Output the [x, y] coordinate of the center of the cell containing the given text.  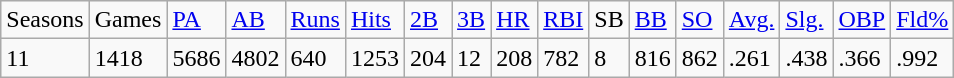
204 [428, 58]
.438 [806, 58]
8 [609, 58]
12 [472, 58]
SO [700, 20]
Seasons [45, 20]
AB [256, 20]
.992 [922, 58]
782 [564, 58]
862 [700, 58]
1253 [374, 58]
3B [472, 20]
4802 [256, 58]
Runs [315, 20]
PA [196, 20]
SB [609, 20]
.261 [752, 58]
OBP [862, 20]
2B [428, 20]
816 [652, 58]
Fld% [922, 20]
BB [652, 20]
5686 [196, 58]
1418 [128, 58]
208 [514, 58]
.366 [862, 58]
640 [315, 58]
Games [128, 20]
Avg. [752, 20]
Slg. [806, 20]
Hits [374, 20]
RBI [564, 20]
11 [45, 58]
HR [514, 20]
